Output the (X, Y) coordinate of the center of the cell containing the given text.  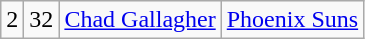
32 (42, 20)
Chad Gallagher (140, 20)
2 (12, 20)
Phoenix Suns (292, 20)
